Return the [x, y] coordinate for the center point of the cell that contains the specified text.  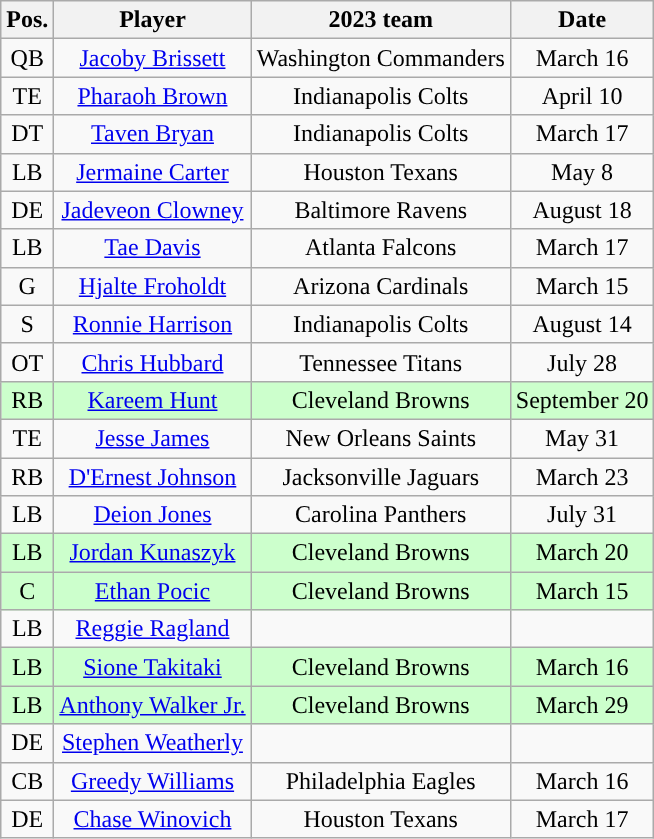
Reggie Ragland [152, 629]
Baltimore Ravens [380, 210]
New Orleans Saints [380, 438]
Tennessee Titans [380, 362]
May 8 [582, 172]
April 10 [582, 96]
Sione Takitaki [152, 667]
Ronnie Harrison [152, 324]
Jacoby Brissett [152, 58]
Kareem Hunt [152, 400]
Tae Davis [152, 248]
March 20 [582, 553]
Jesse James [152, 438]
August 14 [582, 324]
Jadeveon Clowney [152, 210]
QB [28, 58]
Pos. [28, 20]
Ethan Pocic [152, 591]
Chris Hubbard [152, 362]
Player [152, 20]
Pharaoh Brown [152, 96]
S [28, 324]
Taven Bryan [152, 134]
May 31 [582, 438]
Hjalte Froholdt [152, 286]
March 23 [582, 477]
Jordan Kunaszyk [152, 553]
DT [28, 134]
Atlanta Falcons [380, 248]
Date [582, 20]
Jermaine Carter [152, 172]
Philadelphia Eagles [380, 781]
Deion Jones [152, 515]
Carolina Panthers [380, 515]
CB [28, 781]
Stephen Weatherly [152, 743]
July 28 [582, 362]
Anthony Walker Jr. [152, 705]
Arizona Cardinals [380, 286]
July 31 [582, 515]
OT [28, 362]
March 29 [582, 705]
August 18 [582, 210]
Washington Commanders [380, 58]
2023 team [380, 20]
G [28, 286]
C [28, 591]
Jacksonville Jaguars [380, 477]
September 20 [582, 400]
Greedy Williams [152, 781]
D'Ernest Johnson [152, 477]
Chase Winovich [152, 819]
